From the cell containing the given text, extract its center point as [X, Y] coordinate. 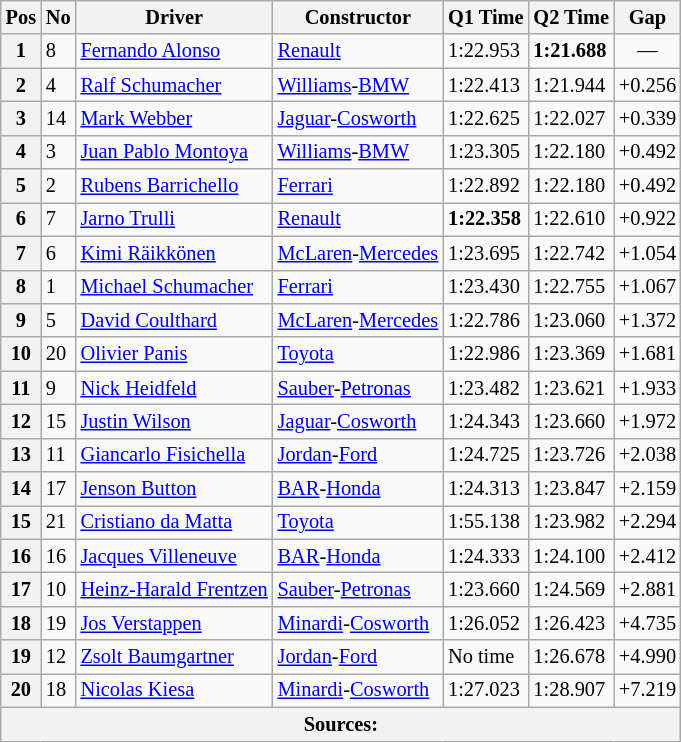
1:22.625 [486, 118]
+1.681 [648, 354]
1:22.892 [486, 186]
1:22.742 [570, 253]
13 [21, 455]
+7.219 [648, 690]
21 [58, 522]
Giancarlo Fisichella [174, 455]
1:22.027 [570, 118]
+2.159 [648, 489]
1:22.755 [570, 287]
Rubens Barrichello [174, 186]
1:23.482 [486, 388]
Jos Verstappen [174, 623]
1:22.358 [486, 219]
1:24.313 [486, 489]
1:22.610 [570, 219]
Nick Heidfeld [174, 388]
Jenson Button [174, 489]
1:22.786 [486, 320]
+1.054 [648, 253]
David Coulthard [174, 320]
1:23.726 [570, 455]
Zsolt Baumgartner [174, 657]
+1.372 [648, 320]
1:23.430 [486, 287]
+1.972 [648, 421]
+2.294 [648, 522]
Nicolas Kiesa [174, 690]
1:22.953 [486, 51]
1:24.725 [486, 455]
1:55.138 [486, 522]
Ralf Schumacher [174, 85]
1:23.369 [570, 354]
+4.990 [648, 657]
Michael Schumacher [174, 287]
1:23.305 [486, 152]
1:23.621 [570, 388]
+0.256 [648, 85]
1:27.023 [486, 690]
1:22.413 [486, 85]
1:28.907 [570, 690]
Constructor [358, 17]
1:23.847 [570, 489]
No time [486, 657]
+4.735 [648, 623]
1:24.100 [570, 556]
+0.339 [648, 118]
1:21.944 [570, 85]
1:23.695 [486, 253]
Gap [648, 17]
1:24.569 [570, 589]
1:21.688 [570, 51]
Heinz-Harald Frentzen [174, 589]
+1.933 [648, 388]
Q2 Time [570, 17]
1:24.343 [486, 421]
Juan Pablo Montoya [174, 152]
Jarno Trulli [174, 219]
1:26.678 [570, 657]
Olivier Panis [174, 354]
1:23.060 [570, 320]
+2.412 [648, 556]
+2.038 [648, 455]
Mark Webber [174, 118]
Jacques Villeneuve [174, 556]
Pos [21, 17]
Sources: [341, 724]
+2.881 [648, 589]
— [648, 51]
1:26.052 [486, 623]
Q1 Time [486, 17]
Justin Wilson [174, 421]
Fernando Alonso [174, 51]
+0.922 [648, 219]
1:26.423 [570, 623]
Driver [174, 17]
1:22.986 [486, 354]
Cristiano da Matta [174, 522]
No [58, 17]
+1.067 [648, 287]
Kimi Räikkönen [174, 253]
1:23.982 [570, 522]
1:24.333 [486, 556]
